Return the [x, y] coordinate for the center point of the cell that contains the specified text.  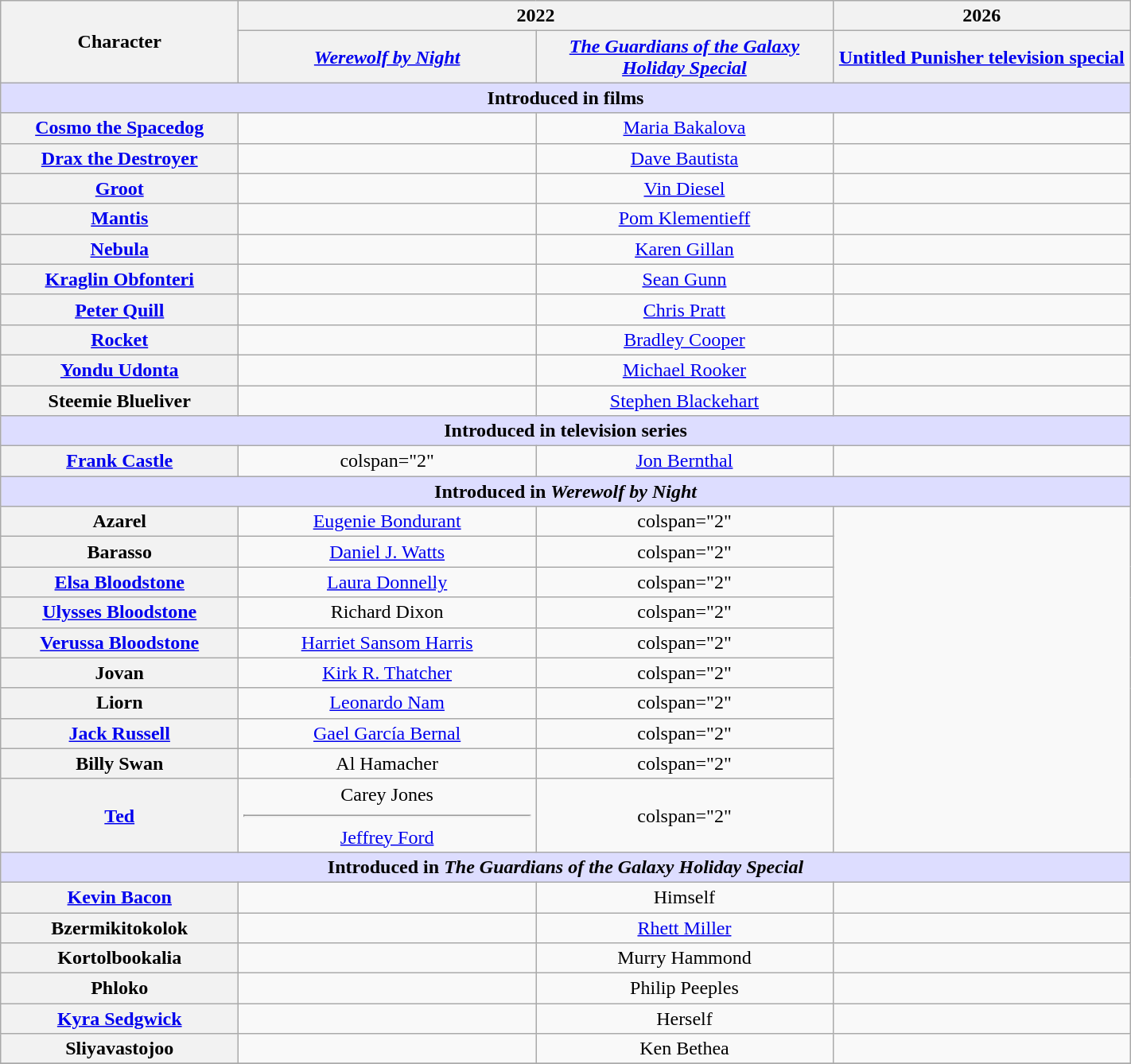
Steemie Blueliver [119, 400]
Introduced in television series [565, 431]
Werewolf by Night [387, 57]
Pom Klementieff [685, 219]
Sean Gunn [685, 279]
Gael García Bernal [387, 733]
Peter Quill [119, 309]
Harriet Sansom Harris [387, 643]
Herself [685, 1019]
Eugenie Bondurant [387, 522]
Maria Bakalova [685, 128]
Himself [685, 897]
Kirk R. Thatcher [387, 673]
Frank Castle [119, 461]
Ted [119, 815]
Verussa Bloodstone [119, 643]
Kraglin Obfonteri [119, 279]
Leonardo Nam [387, 703]
Sliyavastojoo [119, 1049]
Dave Bautista [685, 158]
Elsa Bloodstone [119, 582]
Kortolbookalia [119, 958]
Cosmo the Spacedog [119, 128]
Billy Swan [119, 763]
Liorn [119, 703]
Mantis [119, 219]
Bradley Cooper [685, 340]
The Guardians of the Galaxy Holiday Special [685, 57]
Murry Hammond [685, 958]
Character [119, 41]
Introduced in The Guardians of the Galaxy Holiday Special [565, 867]
Nebula [119, 249]
Bzermikitokolok [119, 928]
Daniel J. Watts [387, 552]
Azarel [119, 522]
Ulysses Bloodstone [119, 612]
Philip Peeples [685, 988]
Al Hamacher [387, 763]
Stephen Blackehart [685, 400]
Rhett Miller [685, 928]
Barasso [119, 552]
Kyra Sedgwick [119, 1019]
Groot [119, 188]
Ken Bethea [685, 1049]
Carey JonesJeffrey Ford [387, 815]
2022 [536, 16]
Drax the Destroyer [119, 158]
Chris Pratt [685, 309]
Untitled Punisher television special [981, 57]
Yondu Udonta [119, 370]
Jovan [119, 673]
2026 [981, 16]
Jack Russell [119, 733]
Michael Rooker [685, 370]
Richard Dixon [387, 612]
Vin Diesel [685, 188]
Rocket [119, 340]
Introduced in Werewolf by Night [565, 491]
Karen Gillan [685, 249]
Kevin Bacon [119, 897]
Introduced in films [565, 98]
Jon Bernthal [685, 461]
Phloko [119, 988]
Laura Donnelly [387, 582]
